Return the (X, Y) coordinate for the center point of the cell that contains the specified text.  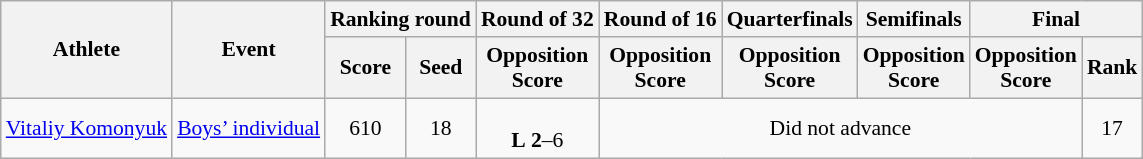
Ranking round (400, 19)
610 (366, 128)
Round of 32 (538, 19)
Seed (441, 68)
17 (1112, 128)
Athlete (86, 50)
Event (248, 50)
Boys’ individual (248, 128)
Rank (1112, 68)
Did not advance (840, 128)
Score (366, 68)
Semifinals (914, 19)
Final (1056, 19)
Quarterfinals (790, 19)
Round of 16 (660, 19)
Vitaliy Komonyuk (86, 128)
18 (441, 128)
L 2–6 (538, 128)
